Determine the (x, y) coordinate at the center of the cell enclosing the given text.  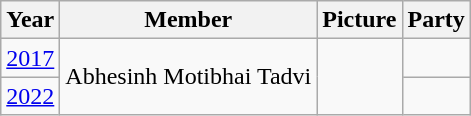
Abhesinh Motibhai Tadvi (188, 77)
Party (436, 20)
2022 (30, 96)
Picture (360, 20)
2017 (30, 58)
Member (188, 20)
Year (30, 20)
